Search for the cell housing the specified text and yield its (X, Y) center coordinate. 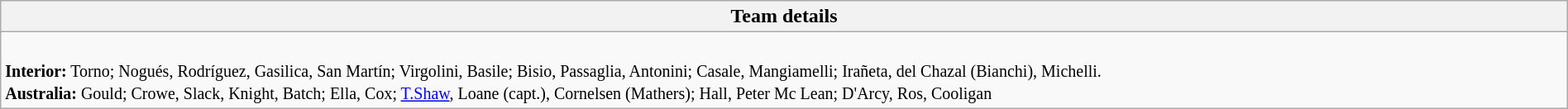
Team details (784, 17)
